Locate the cell with the specified text and output its (X, Y) center coordinate. 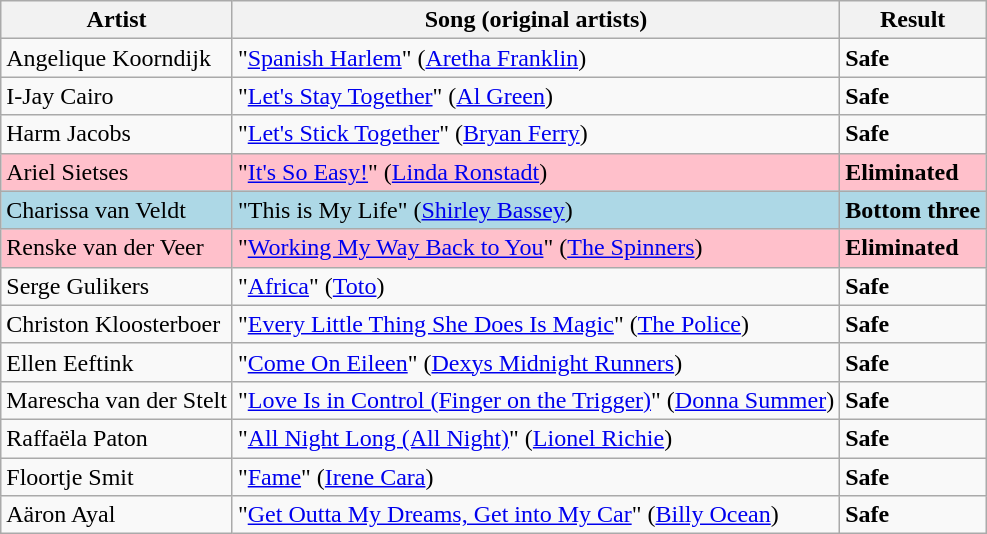
Song (original artists) (536, 20)
"Get Outta My Dreams, Get into My Car" (Billy Ocean) (536, 515)
Ellen Eeftink (117, 362)
Christon Kloosterboer (117, 324)
"Let's Stick Together" (Bryan Ferry) (536, 134)
"Come On Eileen" (Dexys Midnight Runners) (536, 362)
Aäron Ayal (117, 515)
"Fame" (Irene Cara) (536, 477)
Harm Jacobs (117, 134)
Raffaëla Paton (117, 438)
Serge Gulikers (117, 286)
"Africa" (Toto) (536, 286)
"Let's Stay Together" (Al Green) (536, 96)
Ariel Sietses (117, 172)
Result (913, 20)
"Every Little Thing She Does Is Magic" (The Police) (536, 324)
Renske van der Veer (117, 248)
"Spanish Harlem" (Aretha Franklin) (536, 58)
"This is My Life" (Shirley Bassey) (536, 210)
Angelique Koorndijk (117, 58)
Marescha van der Stelt (117, 400)
"Love Is in Control (Finger on the Trigger)" (Donna Summer) (536, 400)
Charissa van Veldt (117, 210)
"Working My Way Back to You" (The Spinners) (536, 248)
Bottom three (913, 210)
Artist (117, 20)
I-Jay Cairo (117, 96)
"All Night Long (All Night)" (Lionel Richie) (536, 438)
"It's So Easy!" (Linda Ronstadt) (536, 172)
Floortje Smit (117, 477)
